Extract the (X, Y) coordinate from the center of the cell holding the provided text.  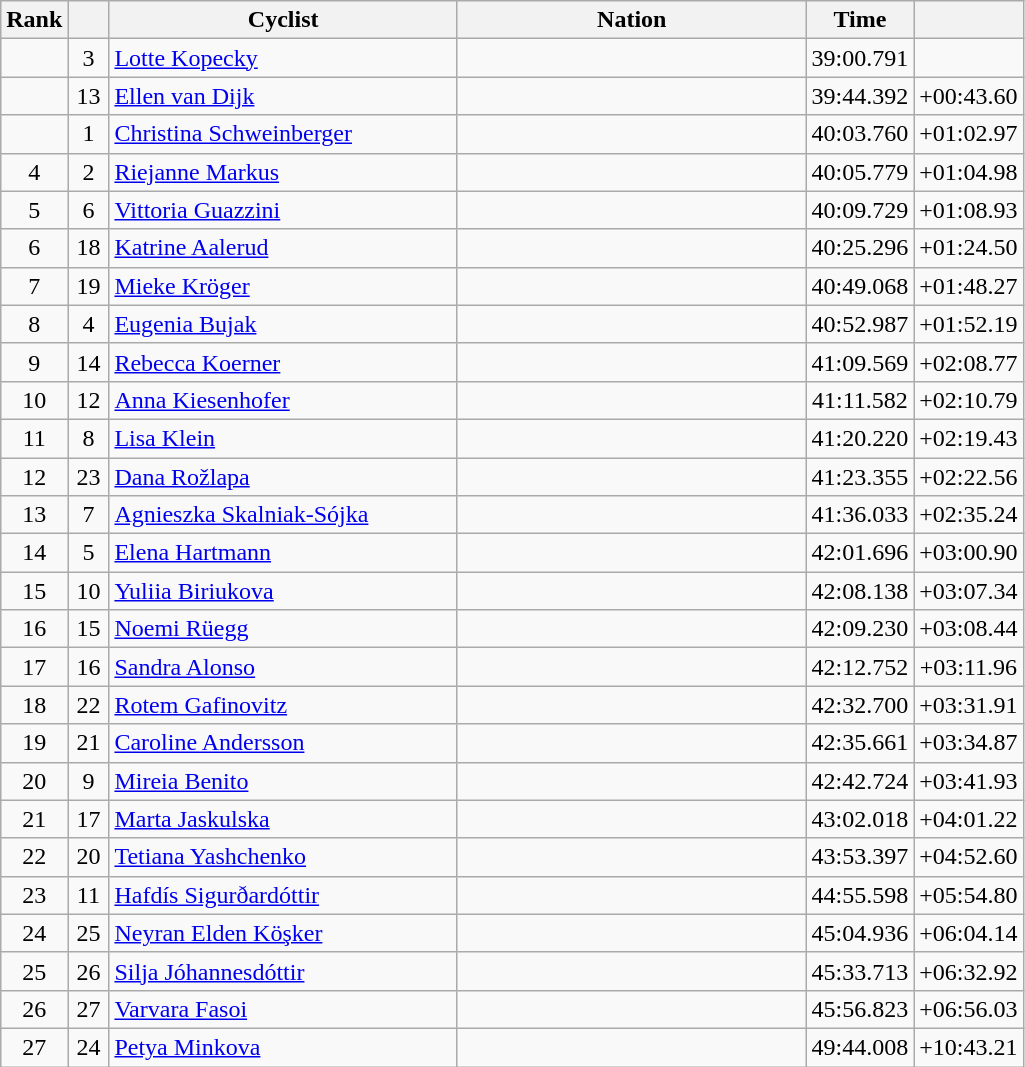
+03:34.87 (968, 743)
+10:43.21 (968, 1047)
39:00.791 (860, 58)
42:01.696 (860, 553)
Elena Hartmann (284, 553)
Tetiana Yashchenko (284, 857)
40:49.068 (860, 286)
1 (88, 134)
+02:22.56 (968, 477)
Vittoria Guazzini (284, 210)
Marta Jaskulska (284, 819)
+01:24.50 (968, 248)
+02:35.24 (968, 515)
Hafdís Sigurðardóttir (284, 895)
43:02.018 (860, 819)
Ellen van Dijk (284, 96)
45:04.936 (860, 933)
Anna Kiesenhofer (284, 400)
Rebecca Koerner (284, 362)
41:20.220 (860, 438)
+06:56.03 (968, 1009)
2 (88, 172)
Cyclist (284, 20)
Caroline Andersson (284, 743)
+03:41.93 (968, 781)
42:09.230 (860, 629)
40:05.779 (860, 172)
Rank (34, 20)
49:44.008 (860, 1047)
Varvara Fasoi (284, 1009)
41:36.033 (860, 515)
+06:32.92 (968, 971)
Time (860, 20)
+06:04.14 (968, 933)
42:12.752 (860, 667)
+04:52.60 (968, 857)
+03:00.90 (968, 553)
44:55.598 (860, 895)
Eugenia Bujak (284, 324)
+01:08.93 (968, 210)
42:42.724 (860, 781)
Lisa Klein (284, 438)
Nation (632, 20)
Sandra Alonso (284, 667)
40:25.296 (860, 248)
39:44.392 (860, 96)
3 (88, 58)
Mieke Kröger (284, 286)
+04:01.22 (968, 819)
Silja Jóhannesdóttir (284, 971)
+01:04.98 (968, 172)
41:23.355 (860, 477)
Mireia Benito (284, 781)
41:11.582 (860, 400)
45:56.823 (860, 1009)
+01:52.19 (968, 324)
Riejanne Markus (284, 172)
+02:08.77 (968, 362)
42:35.661 (860, 743)
42:08.138 (860, 591)
+02:10.79 (968, 400)
41:09.569 (860, 362)
+00:43.60 (968, 96)
42:32.700 (860, 705)
Neyran Elden Köşker (284, 933)
45:33.713 (860, 971)
40:03.760 (860, 134)
Christina Schweinberger (284, 134)
40:09.729 (860, 210)
43:53.397 (860, 857)
+03:31.91 (968, 705)
+03:08.44 (968, 629)
Katrine Aalerud (284, 248)
Dana Rožlapa (284, 477)
+01:48.27 (968, 286)
+02:19.43 (968, 438)
+03:07.34 (968, 591)
+05:54.80 (968, 895)
Agnieszka Skalniak-Sójka (284, 515)
Yuliia Biriukova (284, 591)
Rotem Gafinovitz (284, 705)
40:52.987 (860, 324)
Petya Minkova (284, 1047)
Lotte Kopecky (284, 58)
+01:02.97 (968, 134)
Noemi Rüegg (284, 629)
+03:11.96 (968, 667)
